Scan for the cell matching the given text and deliver its [x, y] coordinate at center. 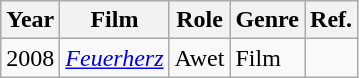
Role [200, 20]
Genre [268, 20]
Feuerherz [114, 58]
Ref. [332, 20]
Year [30, 20]
Awet [200, 58]
2008 [30, 58]
